For the text-containing cell, return its midpoint in (X, Y) coordinate format. 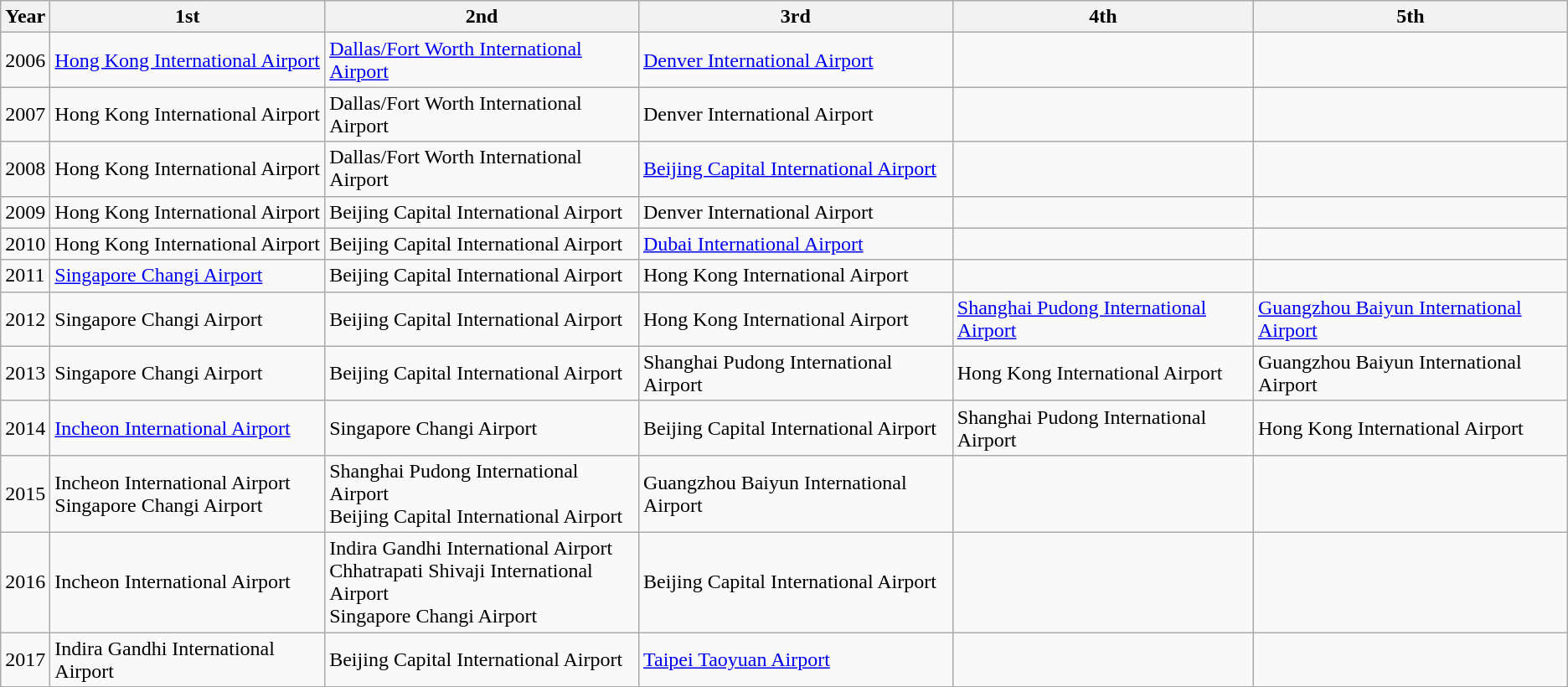
2013 (25, 374)
2009 (25, 212)
Year (25, 17)
4th (1102, 17)
2016 (25, 581)
Indira Gandhi International Airport (188, 659)
Dubai International Airport (796, 244)
2007 (25, 114)
2nd (482, 17)
2012 (25, 318)
5th (1411, 17)
2015 (25, 493)
2010 (25, 244)
2006 (25, 60)
Shanghai Pudong International Airport Beijing Capital International Airport (482, 493)
Taipei Taoyuan Airport (796, 659)
2008 (25, 169)
2014 (25, 427)
Incheon International Airport Singapore Changi Airport (188, 493)
2017 (25, 659)
2011 (25, 276)
3rd (796, 17)
Indira Gandhi International Airport Chhatrapati Shivaji International Airport Singapore Changi Airport (482, 581)
1st (188, 17)
